Determine the (X, Y) coordinate at the center of the cell enclosing the given text.  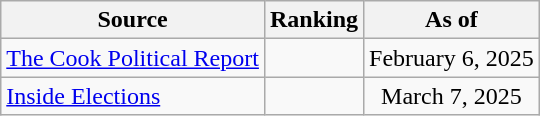
February 6, 2025 (452, 58)
As of (452, 20)
Ranking (314, 20)
Inside Elections (133, 96)
Source (133, 20)
March 7, 2025 (452, 96)
The Cook Political Report (133, 58)
